From the cell containing the given text, extract its center point as [X, Y] coordinate. 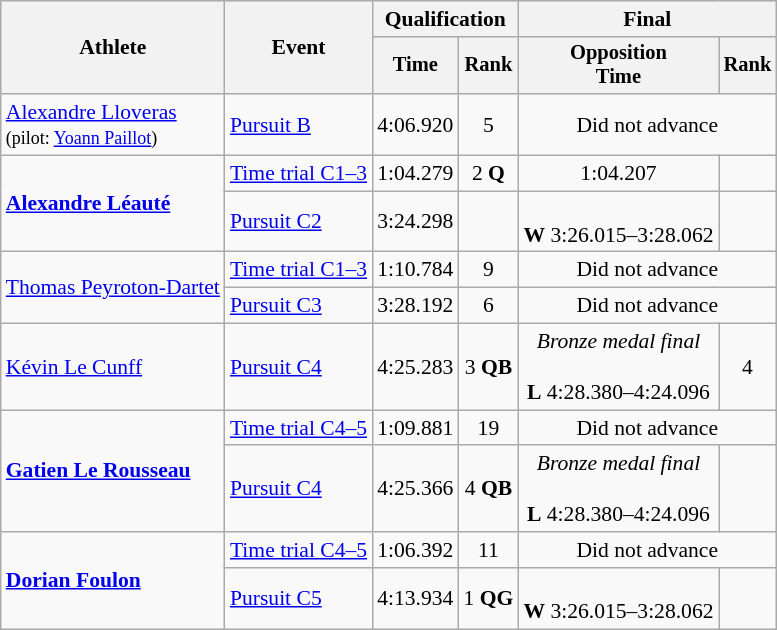
Thomas Peyroton-Dartet [113, 288]
OppositionTime [618, 66]
Pursuit C2 [298, 222]
1:10.784 [415, 270]
1:04.279 [415, 174]
4 QB [488, 490]
Dorian Foulon [113, 580]
1:04.207 [618, 174]
Athlete [113, 48]
4:25.366 [415, 490]
Pursuit C5 [298, 598]
3 QB [488, 368]
Gatien Le Rousseau [113, 471]
4:13.934 [415, 598]
9 [488, 270]
Pursuit B [298, 124]
4:25.283 [415, 368]
Pursuit C3 [298, 306]
4 [748, 368]
Event [298, 48]
Time [415, 66]
Alexandre Lloveras(pilot: Yoann Paillot) [113, 124]
1 QG [488, 598]
4:06.920 [415, 124]
1:06.392 [415, 550]
19 [488, 428]
1:09.881 [415, 428]
Qualification [445, 19]
6 [488, 306]
Alexandre Léauté [113, 204]
Kévin Le Cunff [113, 368]
5 [488, 124]
Final [647, 19]
2 Q [488, 174]
3:24.298 [415, 222]
11 [488, 550]
3:28.192 [415, 306]
